Provide the [x, y] coordinate of the cell's center where the given text is located.  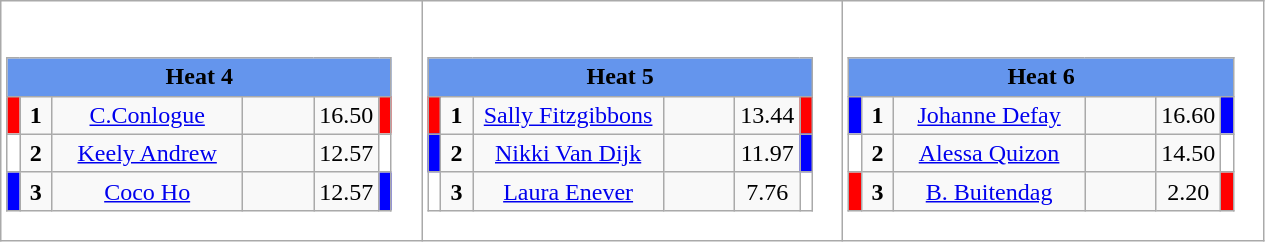
16.60 [1188, 115]
B. Buitendag [990, 191]
Alessa Quizon [990, 153]
Laura Enever [568, 191]
Heat 6 [1041, 77]
Coco Ho [148, 191]
Keely Andrew [148, 153]
Heat 5 1 Sally Fitzgibbons 13.44 2 Nikki Van Dijk 11.97 3 Laura Enever 7.76 [632, 121]
7.76 [768, 191]
Sally Fitzgibbons [568, 115]
Heat 6 1 Johanne Defay 16.60 2 Alessa Quizon 14.50 3 B. Buitendag 2.20 [1054, 121]
11.97 [768, 153]
Heat 5 [620, 77]
Nikki Van Dijk [568, 153]
C.Conlogue [148, 115]
Heat 4 1 C.Conlogue 16.50 2 Keely Andrew 12.57 3 Coco Ho 12.57 [212, 121]
14.50 [1188, 153]
13.44 [768, 115]
Heat 4 [199, 77]
2.20 [1188, 191]
Johanne Defay [990, 115]
16.50 [346, 115]
